For the text-containing cell, return its midpoint in [x, y] coordinate format. 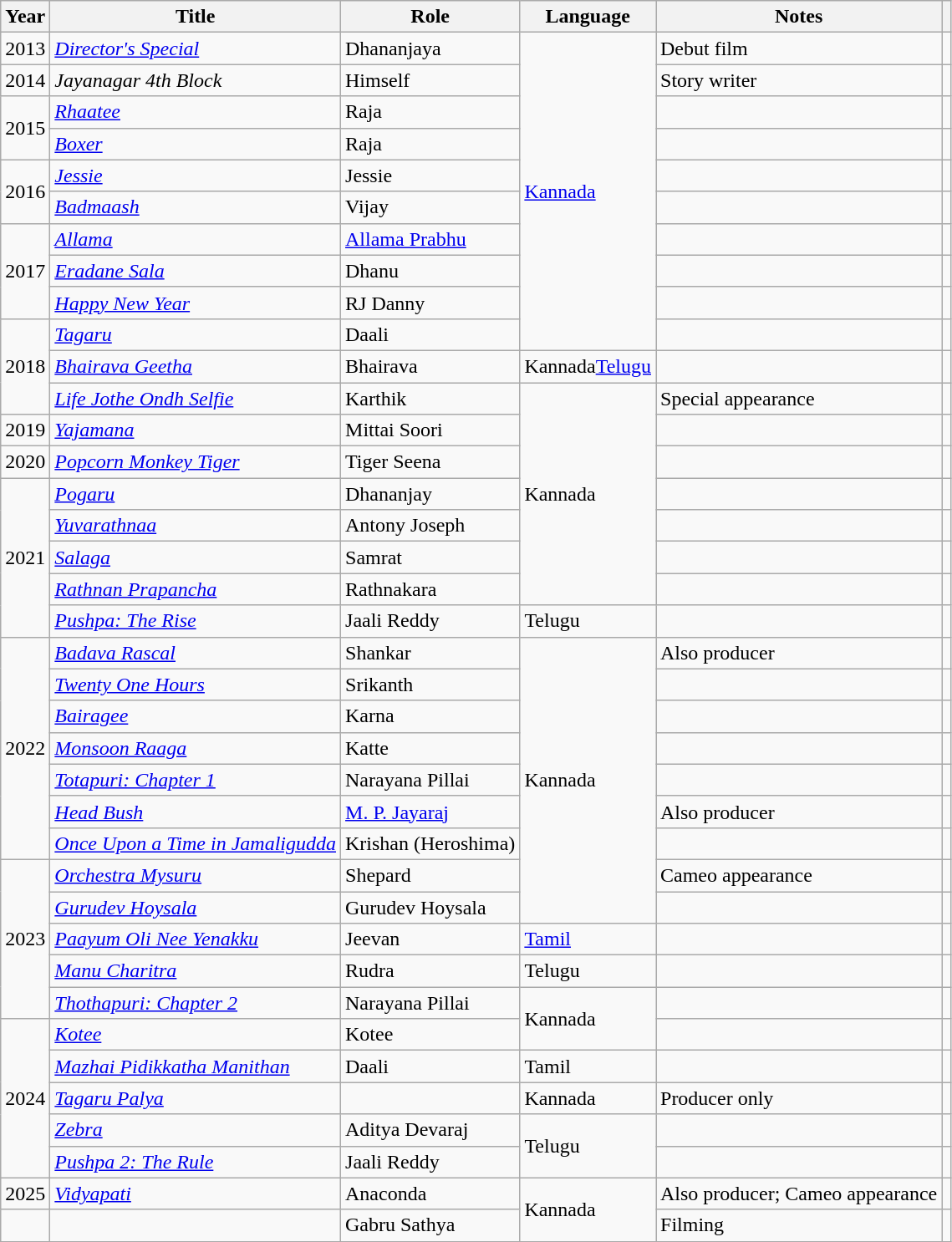
Karthik [430, 399]
Pushpa: The Rise [196, 621]
Debut film [798, 48]
Bhairava Geetha [196, 366]
Vijay [430, 207]
Head Bush [196, 812]
Year [25, 17]
Producer only [798, 1098]
Cameo appearance [798, 875]
Himself [430, 80]
Samrat [430, 557]
Director's Special [196, 48]
Vidyapati [196, 1194]
Antony Joseph [430, 526]
Rathnakara [430, 589]
RJ Danny [430, 303]
Pogaru [196, 494]
Language [588, 17]
Totapuri: Chapter 1 [196, 780]
Also producer; Cameo appearance [798, 1194]
Title [196, 17]
Yajamana [196, 430]
2016 [25, 191]
Badmaash [196, 207]
Anaconda [430, 1194]
Mittai Soori [430, 430]
Allama [196, 239]
Shepard [430, 875]
2025 [25, 1194]
Tiger Seena [430, 462]
Allama Prabhu [430, 239]
Jayanagar 4th Block [196, 80]
Manu Charitra [196, 971]
2023 [25, 939]
2018 [25, 366]
Badava Rascal [196, 653]
2024 [25, 1098]
2017 [25, 271]
Katte [430, 748]
Salaga [196, 557]
2021 [25, 557]
2020 [25, 462]
Life Jothe Ondh Selfie [196, 399]
Dhananjay [430, 494]
Aditya Devaraj [430, 1130]
Jeevan [430, 939]
Karna [430, 716]
2014 [25, 80]
Bhairava [430, 366]
Twenty One Hours [196, 685]
Role [430, 17]
Filming [798, 1225]
Rhaatee [196, 112]
Eradane Sala [196, 271]
Srikanth [430, 685]
Mazhai Pidikkatha Manithan [196, 1066]
2022 [25, 748]
Popcorn Monkey Tiger [196, 462]
Thothapuri: Chapter 2 [196, 1003]
Bairagee [196, 716]
Shankar [430, 653]
Gabru Sathya [430, 1225]
Zebra [196, 1130]
2013 [25, 48]
Story writer [798, 80]
Once Upon a Time in Jamaligudda [196, 843]
Happy New Year [196, 303]
2019 [25, 430]
Krishan (Heroshima) [430, 843]
KannadaTelugu [588, 366]
Boxer [196, 144]
Orchestra Mysuru [196, 875]
2015 [25, 128]
Pushpa 2: The Rule [196, 1162]
Dhanu [430, 271]
Rathnan Prapancha [196, 589]
Special appearance [798, 399]
Tagaru [196, 334]
M. P. Jayaraj [430, 812]
Tagaru Palya [196, 1098]
Rudra [430, 971]
Yuvarathnaa [196, 526]
Notes [798, 17]
Dhananjaya [430, 48]
Monsoon Raaga [196, 748]
Paayum Oli Nee Yenakku [196, 939]
